From the cell containing the given text, extract its center point as [x, y] coordinate. 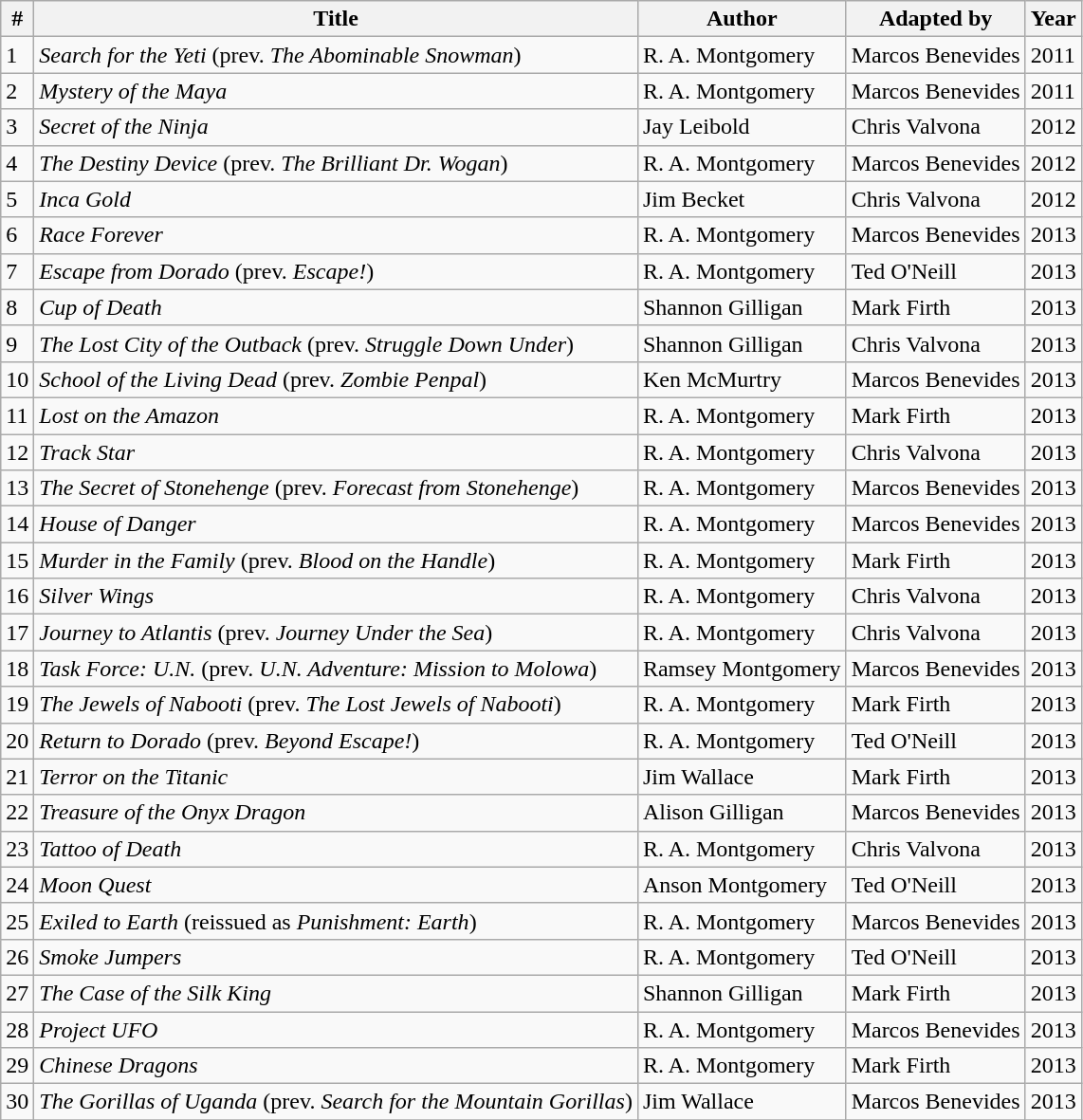
21 [17, 777]
Alison Gilligan [742, 813]
28 [17, 1029]
16 [17, 597]
The Case of the Silk King [336, 993]
29 [17, 1066]
22 [17, 813]
26 [17, 957]
Smoke Jumpers [336, 957]
Ramsey Montgomery [742, 669]
4 [17, 163]
30 [17, 1102]
Project UFO [336, 1029]
Terror on the Titanic [336, 777]
Jim Becket [742, 199]
12 [17, 452]
Task Force: U.N. (prev. U.N. Adventure: Mission to Molowa) [336, 669]
Exiled to Earth (reissued as Punishment: Earth) [336, 921]
25 [17, 921]
2 [17, 91]
8 [17, 307]
9 [17, 343]
Tattoo of Death [336, 849]
17 [17, 633]
Murder in the Family (prev. Blood on the Handle) [336, 560]
10 [17, 379]
Track Star [336, 452]
Journey to Atlantis (prev. Journey Under the Sea) [336, 633]
The Jewels of Nabooti (prev. The Lost Jewels of Nabooti) [336, 705]
Inca Gold [336, 199]
Escape from Dorado (prev. Escape!) [336, 271]
3 [17, 127]
House of Danger [336, 524]
The Lost City of the Outback (prev. Struggle Down Under) [336, 343]
Return to Dorado (prev. Beyond Escape!) [336, 741]
Cup of Death [336, 307]
24 [17, 885]
Silver Wings [336, 597]
23 [17, 849]
School of the Living Dead (prev. Zombie Penpal) [336, 379]
Search for the Yeti (prev. The Abominable Snowman) [336, 55]
Ken McMurtry [742, 379]
Author [742, 19]
Lost on the Amazon [336, 415]
20 [17, 741]
5 [17, 199]
Race Forever [336, 235]
Chinese Dragons [336, 1066]
Anson Montgomery [742, 885]
Jay Leibold [742, 127]
# [17, 19]
Title [336, 19]
The Destiny Device (prev. The Brilliant Dr. Wogan) [336, 163]
15 [17, 560]
18 [17, 669]
19 [17, 705]
Adapted by [935, 19]
The Gorillas of Uganda (prev. Search for the Mountain Gorillas) [336, 1102]
The Secret of Stonehenge (prev. Forecast from Stonehenge) [336, 488]
11 [17, 415]
7 [17, 271]
Treasure of the Onyx Dragon [336, 813]
27 [17, 993]
13 [17, 488]
Mystery of the Maya [336, 91]
6 [17, 235]
Secret of the Ninja [336, 127]
14 [17, 524]
Year [1053, 19]
1 [17, 55]
Moon Quest [336, 885]
